Determine the (x, y) coordinate at the center of the cell enclosing the given text.  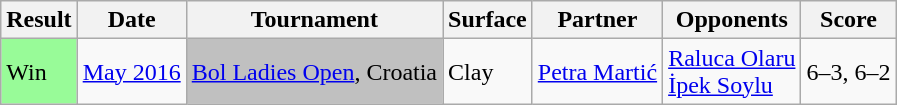
Date (132, 20)
6–3, 6–2 (848, 72)
Score (848, 20)
Bol Ladies Open, Croatia (314, 72)
Result (39, 20)
May 2016 (132, 72)
Clay (488, 72)
Tournament (314, 20)
Raluca Olaru İpek Soylu (732, 72)
Petra Martić (597, 72)
Win (39, 72)
Surface (488, 20)
Opponents (732, 20)
Partner (597, 20)
